Extract the [x, y] coordinate from the center of the cell holding the provided text.  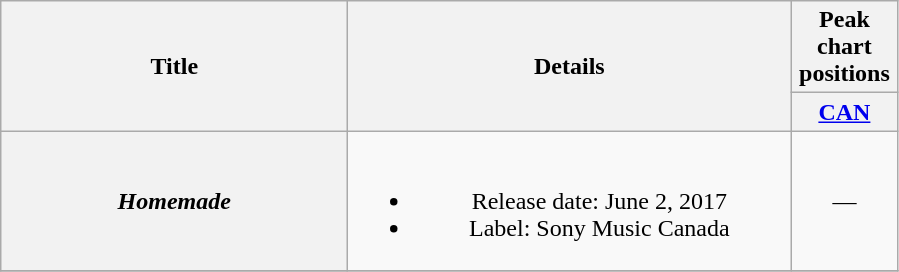
Title [174, 66]
Details [570, 66]
Peak chartpositions [844, 47]
Homemade [174, 201]
Release date: June 2, 2017Label: Sony Music Canada [570, 201]
— [844, 201]
CAN [844, 112]
